For the text-containing cell, return its midpoint in [x, y] coordinate format. 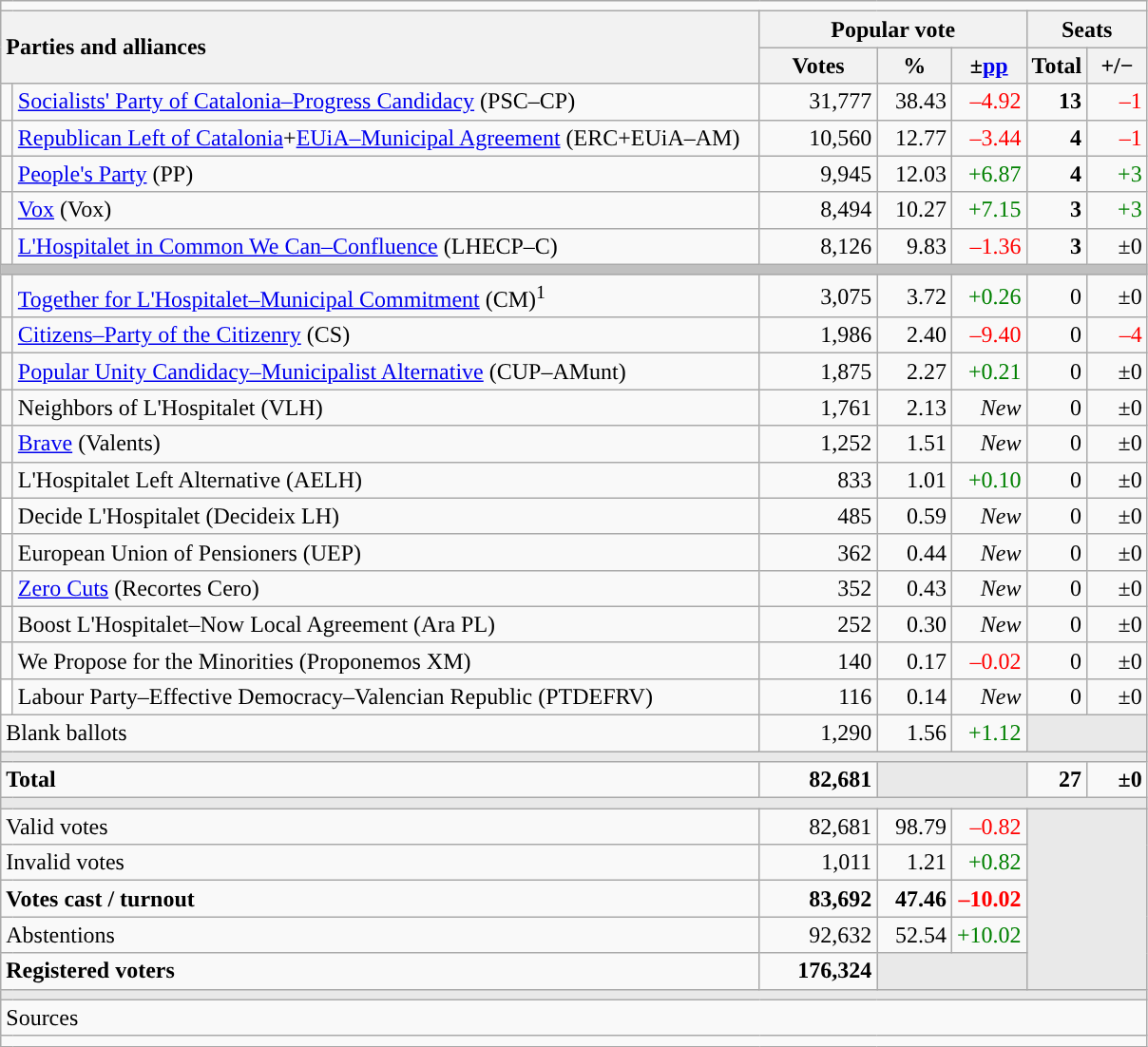
Labour Party–Effective Democracy–Valencian Republic (PTDEFRV) [386, 696]
1,761 [818, 408]
Decide L'Hospitalet (Decideix LH) [386, 516]
833 [818, 480]
–0.82 [988, 827]
–10.02 [988, 899]
Parties and alliances [380, 48]
European Union of Pensioners (UEP) [386, 552]
–0.02 [988, 660]
3.72 [914, 296]
Seats [1087, 29]
+0.82 [988, 863]
1.56 [914, 733]
2.40 [914, 335]
+0.10 [988, 480]
3,075 [818, 296]
Brave (Valents) [386, 444]
12.77 [914, 138]
% [914, 66]
Abstentions [380, 935]
+10.02 [988, 935]
–1.36 [988, 246]
Neighbors of L'Hospitalet (VLH) [386, 408]
1,875 [818, 371]
1.01 [914, 480]
83,692 [818, 899]
47.46 [914, 899]
8,494 [818, 210]
0.17 [914, 660]
13 [1057, 102]
1.21 [914, 863]
Votes cast / turnout [380, 899]
352 [818, 588]
1,986 [818, 335]
0.43 [914, 588]
485 [818, 516]
Popular vote [893, 29]
116 [818, 696]
Together for L'Hospitalet–Municipal Commitment (CM)1 [386, 296]
9,945 [818, 174]
Sources [574, 1018]
L'Hospitalet in Common We Can–Confluence (LHECP–C) [386, 246]
Republican Left of Catalonia+EUiA–Municipal Agreement (ERC+EUiA–AM) [386, 138]
People's Party (PP) [386, 174]
+1.12 [988, 733]
–4.92 [988, 102]
Registered voters [380, 971]
Citizens–Party of the Citizenry (CS) [386, 335]
+0.26 [988, 296]
10.27 [914, 210]
1,252 [818, 444]
Zero Cuts (Recortes Cero) [386, 588]
10,560 [818, 138]
2.13 [914, 408]
176,324 [818, 971]
1.51 [914, 444]
Votes [818, 66]
31,777 [818, 102]
362 [818, 552]
Socialists' Party of Catalonia–Progress Candidacy (PSC–CP) [386, 102]
Boost L'Hospitalet–Now Local Agreement (Ara PL) [386, 624]
0.59 [914, 516]
Vox (Vox) [386, 210]
140 [818, 660]
252 [818, 624]
Blank ballots [380, 733]
±pp [988, 66]
L'Hospitalet Left Alternative (AELH) [386, 480]
0.44 [914, 552]
27 [1057, 780]
0.14 [914, 696]
+/− [1118, 66]
+0.21 [988, 371]
–3.44 [988, 138]
92,632 [818, 935]
+6.87 [988, 174]
Valid votes [380, 827]
–9.40 [988, 335]
1,011 [818, 863]
+7.15 [988, 210]
1,290 [818, 733]
–4 [1118, 335]
Invalid votes [380, 863]
0.30 [914, 624]
Popular Unity Candidacy–Municipalist Alternative (CUP–AMunt) [386, 371]
We Propose for the Minorities (Proponemos XM) [386, 660]
38.43 [914, 102]
2.27 [914, 371]
9.83 [914, 246]
8,126 [818, 246]
12.03 [914, 174]
98.79 [914, 827]
52.54 [914, 935]
